Identify which cell holds the provided text, then report its (x, y) central coordinate. 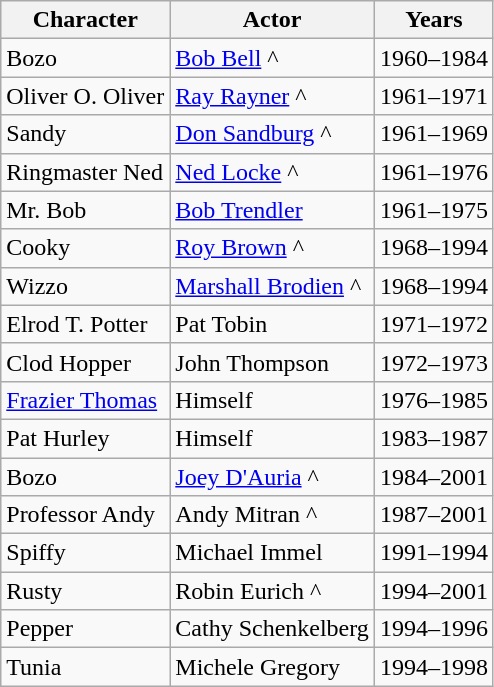
Ned Locke ^ (272, 172)
1991–1994 (434, 553)
Rusty (86, 591)
1994–1998 (434, 667)
1961–1975 (434, 210)
1983–1987 (434, 438)
Tunia (86, 667)
Don Sandburg ^ (272, 134)
Oliver O. Oliver (86, 96)
Pat Tobin (272, 324)
Actor (272, 20)
Marshall Brodien ^ (272, 286)
Ringmaster Ned (86, 172)
Professor Andy (86, 515)
Bob Bell ^ (272, 58)
Character (86, 20)
1961–1969 (434, 134)
Ray Rayner ^ (272, 96)
Robin Eurich ^ (272, 591)
Pat Hurley (86, 438)
Michael Immel (272, 553)
1984–2001 (434, 477)
1987–2001 (434, 515)
1976–1985 (434, 400)
1994–2001 (434, 591)
1961–1976 (434, 172)
Mr. Bob (86, 210)
1971–1972 (434, 324)
1994–1996 (434, 629)
1972–1973 (434, 362)
Clod Hopper (86, 362)
Frazier Thomas (86, 400)
Michele Gregory (272, 667)
Spiffy (86, 553)
Joey D'Auria ^ (272, 477)
Pepper (86, 629)
Cooky (86, 248)
Cathy Schenkelberg (272, 629)
Years (434, 20)
Wizzo (86, 286)
1960–1984 (434, 58)
John Thompson (272, 362)
Roy Brown ^ (272, 248)
Bob Trendler (272, 210)
Sandy (86, 134)
Elrod T. Potter (86, 324)
Andy Mitran ^ (272, 515)
1961–1971 (434, 96)
